Return the [X, Y] coordinate for the center point of the cell that contains the specified text.  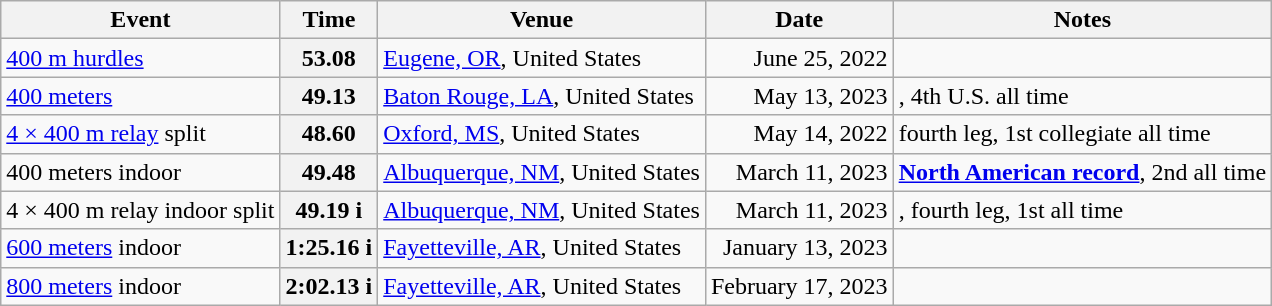
Oxford, MS, United States [542, 134]
400 meters indoor [140, 172]
Time [329, 20]
Eugene, OR, United States [542, 58]
400 m hurdles [140, 58]
May 13, 2023 [799, 96]
49.13 [329, 96]
North American record, 2nd all time [1082, 172]
January 13, 2023 [799, 248]
, fourth leg, 1st all time [1082, 210]
49.19 i [329, 210]
600 meters indoor [140, 248]
Notes [1082, 20]
fourth leg, 1st collegiate all time [1082, 134]
4 × 400 m relay indoor split [140, 210]
Event [140, 20]
, 4th U.S. all time [1082, 96]
800 meters indoor [140, 286]
1:25.16 i [329, 248]
Baton Rouge, LA, United States [542, 96]
48.60 [329, 134]
400 meters [140, 96]
June 25, 2022 [799, 58]
February 17, 2023 [799, 286]
Venue [542, 20]
4 × 400 m relay split [140, 134]
49.48 [329, 172]
Date [799, 20]
May 14, 2022 [799, 134]
53.08 [329, 58]
2:02.13 i [329, 286]
